Find where the given text appears and provide that cell's center as (X, Y) coordinate. 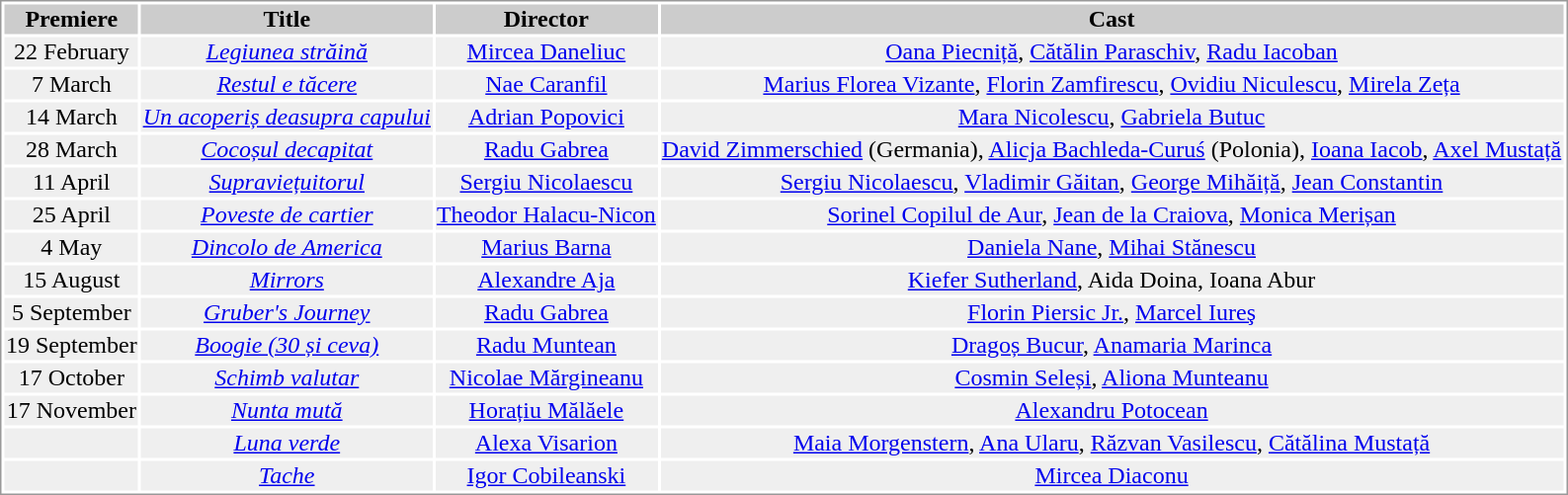
25 April (71, 214)
Dincolo de America (287, 248)
Poveste de cartier (287, 214)
Cosmin Seleși, Aliona Munteanu (1111, 378)
Director (545, 19)
Nicolae Mărgineanu (545, 378)
Mircea Daneliuc (545, 52)
22 February (71, 52)
Theodor Halacu-Nicon (545, 214)
Supraviețuitorul (287, 183)
Alexandre Aja (545, 280)
Cast (1111, 19)
Oana Piecniță, Cătălin Paraschiv, Radu Iacoban (1111, 52)
Mirrors (287, 280)
Radu Muntean (545, 345)
Kiefer Sutherland, Aida Doina, Ioana Abur (1111, 280)
Un acoperiș deasupra capului (287, 118)
Gruber's Journey (287, 313)
17 November (71, 410)
Legiunea străină (287, 52)
Restul e tăcere (287, 84)
Nae Caranfil (545, 84)
Mara Nicolescu, Gabriela Butuc (1111, 118)
Marius Barna (545, 248)
Daniela Nane, Mihai Stănescu (1111, 248)
Nunta mută (287, 410)
Dragoș Bucur, Anamaria Marinca (1111, 345)
Sergiu Nicolaescu (545, 183)
Maia Morgenstern, Ana Ularu, Răzvan Vasilescu, Cătălina Mustață (1111, 444)
Cocoșul decapitat (287, 149)
Sorinel Copilul de Aur, Jean de la Craiova, Monica Merișan (1111, 214)
28 March (71, 149)
5 September (71, 313)
Florin Piersic Jr., Marcel Iureş (1111, 313)
11 April (71, 183)
7 March (71, 84)
4 May (71, 248)
Mircea Diaconu (1111, 475)
17 October (71, 378)
15 August (71, 280)
Schimb valutar (287, 378)
Boogie (30 și ceva) (287, 345)
Sergiu Nicolaescu, Vladimir Găitan, George Mihăiță, Jean Constantin (1111, 183)
Alexandru Potocean (1111, 410)
Title (287, 19)
David Zimmerschied (Germania), Alicja Bachleda-Curuś (Polonia), Ioana Iacob, Axel Mustață (1111, 149)
Horațiu Mălăele (545, 410)
Tache (287, 475)
Premiere (71, 19)
14 March (71, 118)
Adrian Popovici (545, 118)
Marius Florea Vizante, Florin Zamfirescu, Ovidiu Niculescu, Mirela Zeța (1111, 84)
Luna verde (287, 444)
19 September (71, 345)
Igor Cobileanski (545, 475)
Alexa Visarion (545, 444)
